Pinpoint the cell where the given text exists, returning its (X, Y) midpoint coordinate. 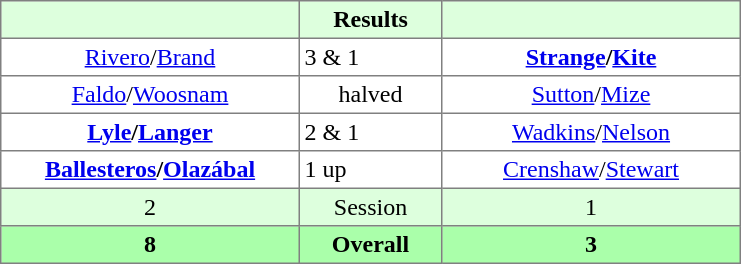
Faldo/Woosnam (150, 95)
Session (370, 207)
Ballesteros/Olazábal (150, 170)
8 (150, 245)
Lyle/Langer (150, 132)
3 & 1 (370, 57)
Sutton/Mize (591, 95)
Strange/Kite (591, 57)
2 & 1 (370, 132)
Results (370, 20)
1 (591, 207)
halved (370, 95)
Overall (370, 245)
Crenshaw/Stewart (591, 170)
2 (150, 207)
1 up (370, 170)
Rivero/Brand (150, 57)
Wadkins/Nelson (591, 132)
3 (591, 245)
